Determine the (x, y) coordinate at the center of the cell enclosing the given text.  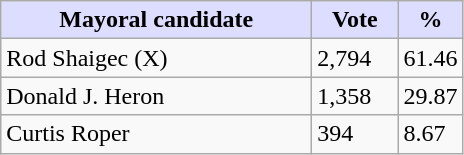
29.87 (430, 96)
61.46 (430, 58)
Rod Shaigec (X) (156, 58)
Curtis Roper (156, 134)
394 (355, 134)
% (430, 20)
Donald J. Heron (156, 96)
2,794 (355, 58)
1,358 (355, 96)
Vote (355, 20)
Mayoral candidate (156, 20)
8.67 (430, 134)
